Output the (x, y) coordinate of the center of the cell containing the given text.  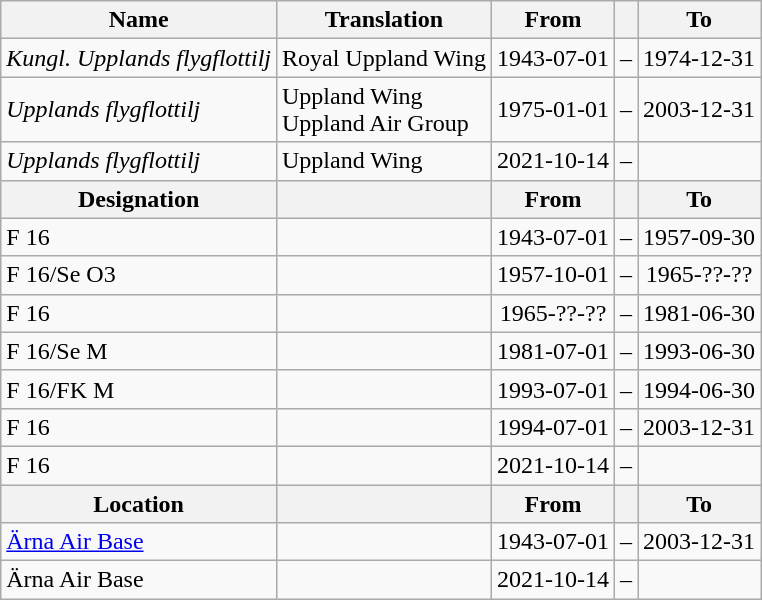
1993-06-30 (700, 351)
Location (139, 503)
F 16/FK M (139, 389)
Translation (384, 20)
1975-01-01 (552, 110)
1957-10-01 (552, 275)
Kungl. Upplands flygflottilj (139, 58)
1994-06-30 (700, 389)
1994-07-01 (552, 427)
Uppland WingUppland Air Group (384, 110)
1981-07-01 (552, 351)
F 16/Se O3 (139, 275)
Royal Uppland Wing (384, 58)
1981-06-30 (700, 313)
Designation (139, 199)
1974-12-31 (700, 58)
Name (139, 20)
1957-09-30 (700, 237)
F 16/Se M (139, 351)
1993-07-01 (552, 389)
Uppland Wing (384, 161)
